Provide the [X, Y] coordinate of the cell's center where the given text is located.  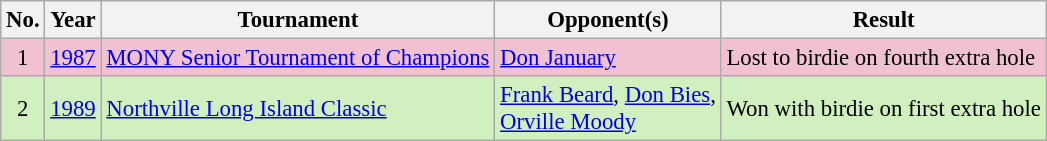
Year [73, 20]
Don January [608, 58]
1 [23, 58]
Lost to birdie on fourth extra hole [884, 58]
Frank Beard, Don Bies, Orville Moody [608, 108]
2 [23, 108]
Northville Long Island Classic [298, 108]
1987 [73, 58]
Result [884, 20]
Won with birdie on first extra hole [884, 108]
No. [23, 20]
MONY Senior Tournament of Champions [298, 58]
1989 [73, 108]
Tournament [298, 20]
Opponent(s) [608, 20]
